Return the (X, Y) coordinate for the center point of the cell that contains the specified text.  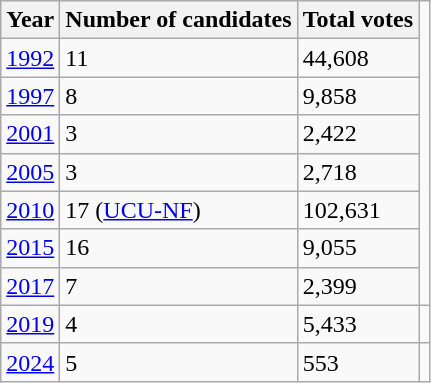
2,399 (358, 286)
17 (UCU-NF) (178, 210)
2017 (30, 286)
2024 (30, 362)
2010 (30, 210)
1997 (30, 96)
Total votes (358, 20)
102,631 (358, 210)
2015 (30, 248)
2,422 (358, 134)
2019 (30, 324)
7 (178, 286)
2,718 (358, 172)
2005 (30, 172)
8 (178, 96)
4 (178, 324)
9,858 (358, 96)
1992 (30, 58)
16 (178, 248)
Year (30, 20)
9,055 (358, 248)
Number of candidates (178, 20)
553 (358, 362)
5,433 (358, 324)
44,608 (358, 58)
11 (178, 58)
2001 (30, 134)
5 (178, 362)
